Identify which cell holds the provided text, then report its [X, Y] central coordinate. 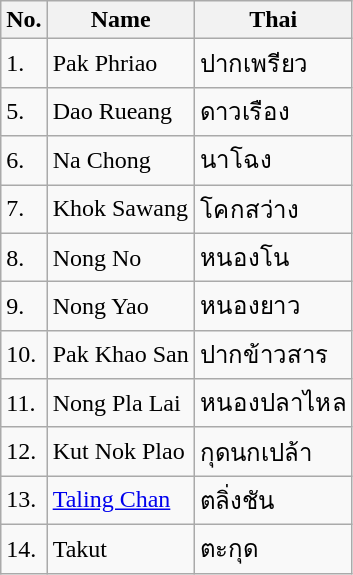
Name [120, 20]
9. [24, 306]
Nong Pla Lai [120, 404]
นาโฉง [273, 160]
Pak Phriao [120, 64]
No. [24, 20]
ตลิ่งชัน [273, 500]
Nong No [120, 258]
หนองโน [273, 258]
ดาวเรือง [273, 112]
Na Chong [120, 160]
1. [24, 64]
8. [24, 258]
ปากเพรียว [273, 64]
กุดนกเปล้า [273, 452]
Pak Khao San [120, 354]
ตะกุด [273, 548]
Dao Rueang [120, 112]
โคกสว่าง [273, 208]
หนองปลาไหล [273, 404]
7. [24, 208]
14. [24, 548]
Taling Chan [120, 500]
ปากข้าวสาร [273, 354]
11. [24, 404]
Nong Yao [120, 306]
6. [24, 160]
หนองยาว [273, 306]
Kut Nok Plao [120, 452]
13. [24, 500]
12. [24, 452]
Thai [273, 20]
Khok Sawang [120, 208]
10. [24, 354]
Takut [120, 548]
5. [24, 112]
